Capture the cell that displays the provided text and extract its (x, y) central coordinate. 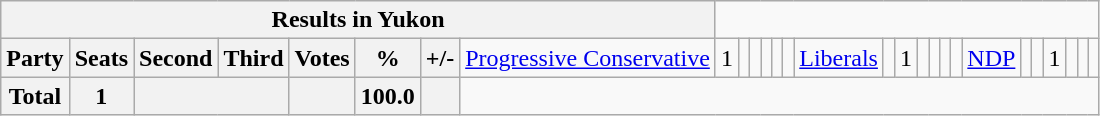
Results in Yukon (358, 20)
Votes (322, 58)
Party (35, 58)
Progressive Conservative (588, 58)
Seats (101, 58)
Total (35, 96)
100.0 (388, 96)
NDP (992, 58)
Second (176, 58)
% (388, 58)
Liberals (839, 58)
Third (254, 58)
+/- (440, 58)
